Return the [x, y] coordinate for the center point of the cell that contains the specified text.  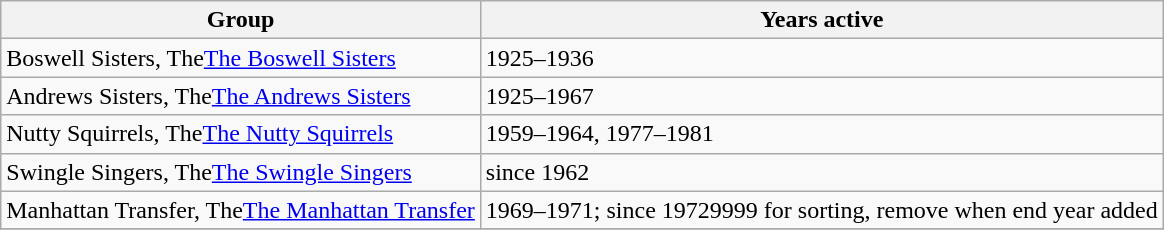
Swingle Singers, TheThe Swingle Singers [241, 172]
1969–1971; since 19729999 for sorting, remove when end year added [822, 210]
1925–1967 [822, 96]
since 1962 [822, 172]
Nutty Squirrels, TheThe Nutty Squirrels [241, 134]
Manhattan Transfer, TheThe Manhattan Transfer [241, 210]
Group [241, 20]
1925–1936 [822, 58]
Years active [822, 20]
Boswell Sisters, TheThe Boswell Sisters [241, 58]
1959–1964, 1977–1981 [822, 134]
Andrews Sisters, TheThe Andrews Sisters [241, 96]
